Search for the cell housing the specified text and yield its (X, Y) center coordinate. 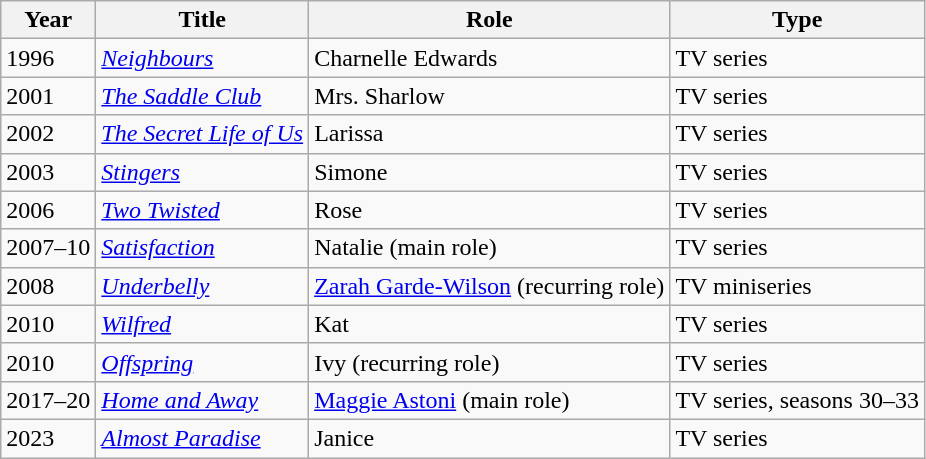
2003 (48, 172)
TV miniseries (798, 286)
2017–20 (48, 400)
Title (202, 20)
Underbelly (202, 286)
Kat (490, 324)
Role (490, 20)
Simone (490, 172)
Type (798, 20)
TV series, seasons 30–33 (798, 400)
Home and Away (202, 400)
Maggie Astoni (main role) (490, 400)
2007–10 (48, 248)
Wilfred (202, 324)
2023 (48, 438)
Satisfaction (202, 248)
2006 (48, 210)
Almost Paradise (202, 438)
Charnelle Edwards (490, 58)
Neighbours (202, 58)
Natalie (main role) (490, 248)
Janice (490, 438)
Year (48, 20)
The Saddle Club (202, 96)
Rose (490, 210)
The Secret Life of Us (202, 134)
Mrs. Sharlow (490, 96)
2001 (48, 96)
2008 (48, 286)
Offspring (202, 362)
2002 (48, 134)
Stingers (202, 172)
1996 (48, 58)
Larissa (490, 134)
Two Twisted (202, 210)
Ivy (recurring role) (490, 362)
Zarah Garde-Wilson (recurring role) (490, 286)
